Extract the (X, Y) coordinate from the center of the cell holding the provided text.  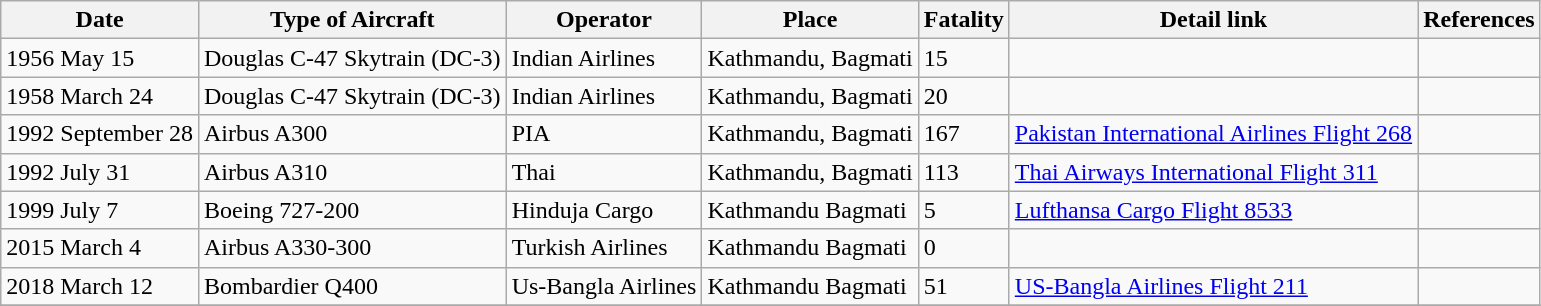
Type of Aircraft (352, 20)
Airbus A330-300 (352, 248)
20 (964, 96)
Boeing 727-200 (352, 210)
Date (100, 20)
Us-Bangla Airlines (604, 286)
Bombardier Q400 (352, 286)
Pakistan International Airlines Flight 268 (1213, 134)
15 (964, 58)
PIA (604, 134)
References (1480, 20)
1956 May 15 (100, 58)
Detail link (1213, 20)
1992 July 31 (100, 172)
Turkish Airlines (604, 248)
1958 March 24 (100, 96)
1999 July 7 (100, 210)
Thai (604, 172)
Operator (604, 20)
0 (964, 248)
1992 September 28 (100, 134)
2015 March 4 (100, 248)
Fatality (964, 20)
113 (964, 172)
Airbus A310 (352, 172)
Lufthansa Cargo Flight 8533 (1213, 210)
Airbus A300 (352, 134)
2018 March 12 (100, 286)
Thai Airways International Flight 311 (1213, 172)
5 (964, 210)
51 (964, 286)
Hinduja Cargo (604, 210)
Place (810, 20)
167 (964, 134)
US-Bangla Airlines Flight 211 (1213, 286)
